Scan for the cell matching the given text and deliver its (X, Y) coordinate at center. 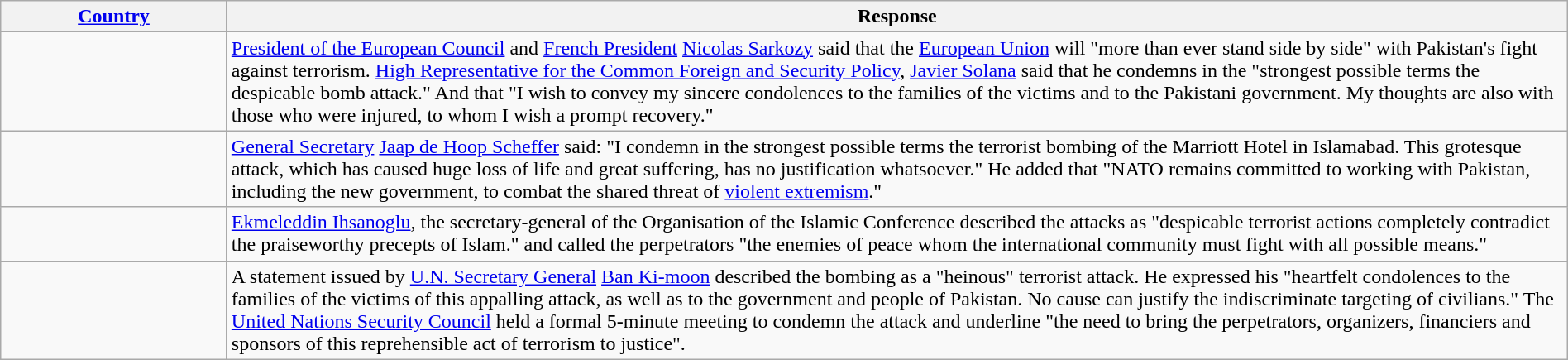
Country (114, 17)
Response (896, 17)
